Return [x, y] of the center of cell containing provided text 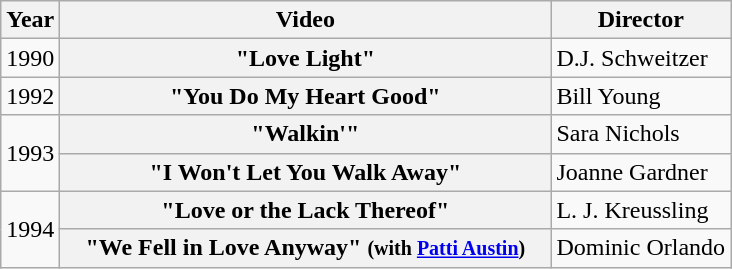
Bill Young [641, 96]
"I Won't Let You Walk Away" [306, 172]
Joanne Gardner [641, 172]
Dominic Orlando [641, 248]
"Love Light" [306, 58]
1994 [30, 229]
Video [306, 20]
Year [30, 20]
"You Do My Heart Good" [306, 96]
"Walkin'" [306, 134]
1990 [30, 58]
"Love or the Lack Thereof" [306, 210]
1992 [30, 96]
1993 [30, 153]
"We Fell in Love Anyway" (with Patti Austin) [306, 248]
Director [641, 20]
Sara Nichols [641, 134]
D.J. Schweitzer [641, 58]
L. J. Kreussling [641, 210]
